Provide the [X, Y] coordinate of the cell's center where the given text is located.  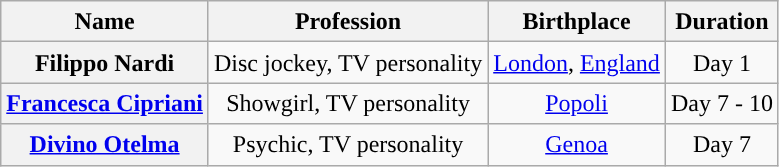
Profession [348, 22]
Birthplace [577, 22]
Duration [722, 22]
Filippo Nardi [105, 62]
Genoa [577, 144]
Francesca Cipriani [105, 104]
Disc jockey, TV personality [348, 62]
Name [105, 22]
London, England [577, 62]
Showgirl, TV personality [348, 104]
Day 7 [722, 144]
Psychic, TV personality [348, 144]
Divino Otelma [105, 144]
Day 1 [722, 62]
Day 7 - 10 [722, 104]
Popoli [577, 104]
